Determine the [x, y] coordinate at the center of the cell enclosing the given text.  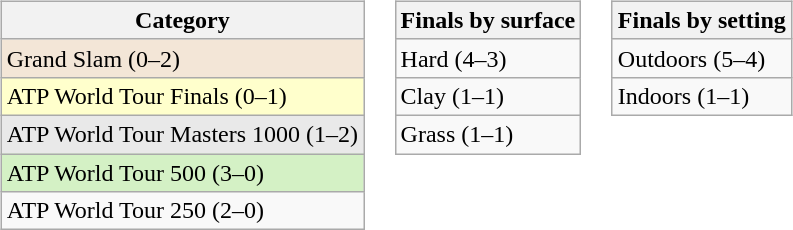
Hard (4–3) [488, 58]
Grass (1–1) [488, 134]
ATP World Tour 500 (3–0) [182, 173]
Clay (1–1) [488, 96]
Grand Slam (0–2) [182, 58]
ATP World Tour 250 (2–0) [182, 211]
Category [182, 20]
Finals by surface [488, 20]
Finals by setting [702, 20]
Indoors (1–1) [702, 96]
ATP World Tour Finals (0–1) [182, 96]
Outdoors (5–4) [702, 58]
ATP World Tour Masters 1000 (1–2) [182, 134]
